Extract the [x, y] coordinate from the center of the cell holding the provided text.  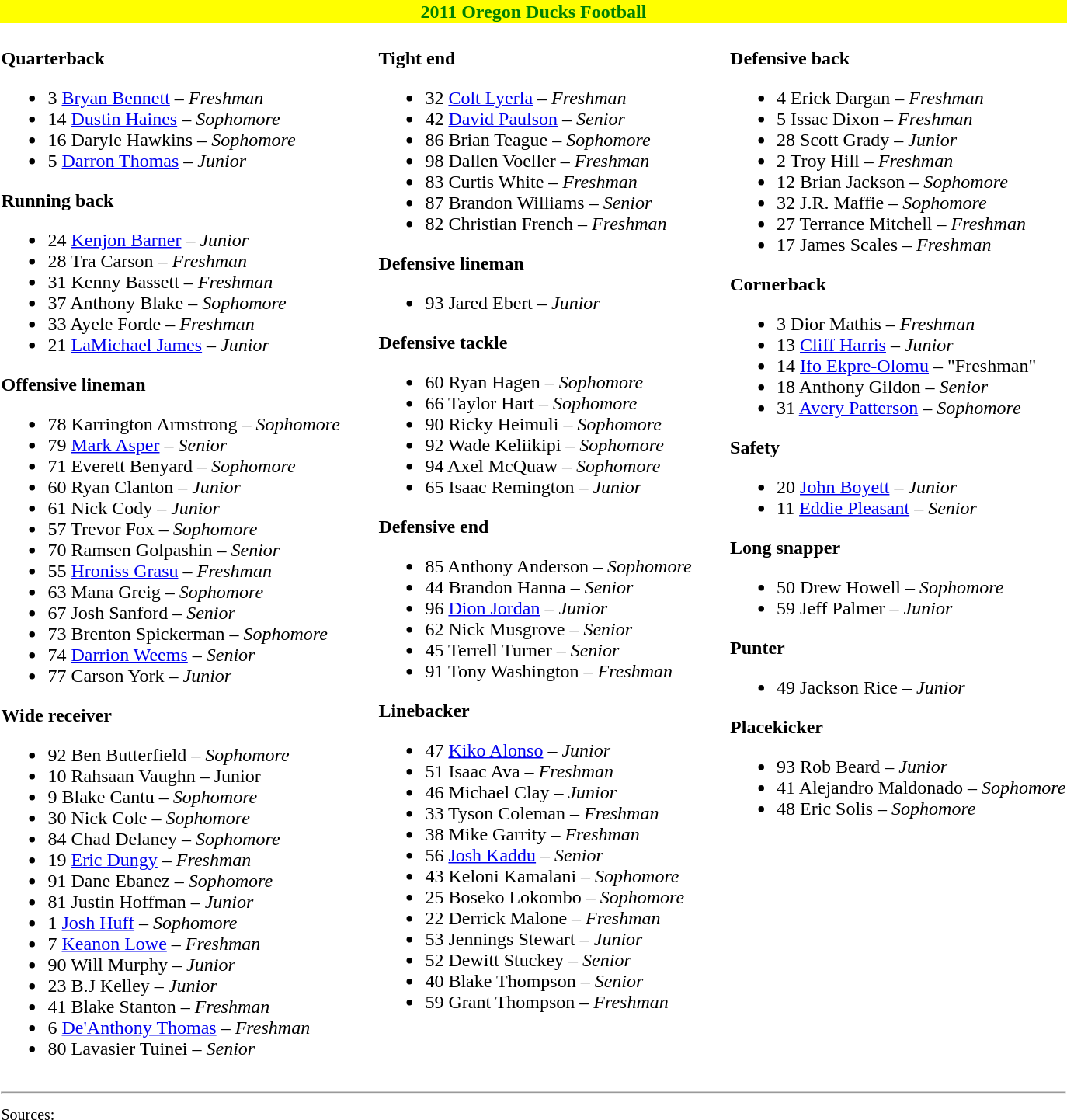
2011 Oregon Ducks Football [533, 12]
